Provide the [X, Y] coordinate of the cell's center where the given text is located.  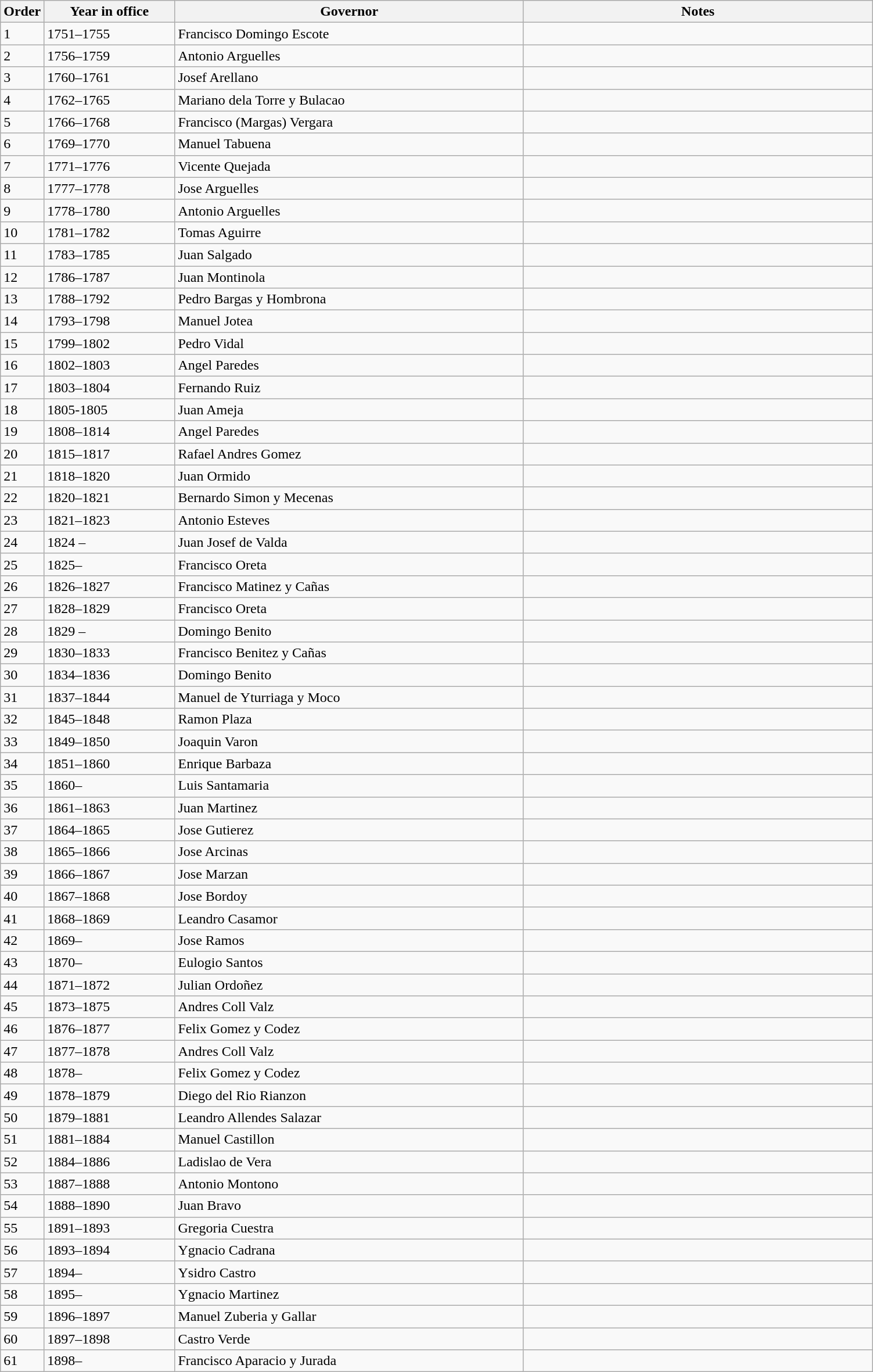
1876–1877 [109, 1029]
1802–1803 [109, 366]
Ygnacio Cadrana [349, 1250]
47 [22, 1051]
3 [22, 78]
31 [22, 697]
Manuel Tabuena [349, 144]
Juan Montinola [349, 277]
44 [22, 985]
Gregoria Cuestra [349, 1228]
1760–1761 [109, 78]
26 [22, 586]
Joaquin Varon [349, 741]
Francisco Matinez y Cañas [349, 586]
Ramon Plaza [349, 719]
Luis Santamaria [349, 786]
1788–1792 [109, 299]
48 [22, 1073]
1884–1886 [109, 1162]
12 [22, 277]
Order [22, 12]
39 [22, 874]
2 [22, 56]
Manuel Castillon [349, 1140]
1769–1770 [109, 144]
Jose Arcinas [349, 852]
43 [22, 962]
1868–1869 [109, 918]
1837–1844 [109, 697]
Tomas Aguirre [349, 232]
Leandro Allendes Salazar [349, 1117]
46 [22, 1029]
1898– [109, 1361]
Josef Arellano [349, 78]
58 [22, 1294]
8 [22, 188]
Francisco Benitez y Cañas [349, 653]
42 [22, 940]
Jose Marzan [349, 874]
10 [22, 232]
41 [22, 918]
56 [22, 1250]
6 [22, 144]
Bernardo Simon y Mecenas [349, 498]
1864–1865 [109, 830]
Diego del Rio Rianzon [349, 1095]
Mariano dela Torre y Bulacao [349, 100]
Pedro Vidal [349, 343]
1786–1787 [109, 277]
51 [22, 1140]
Juan Josef de Valda [349, 542]
1803–1804 [109, 388]
1845–1848 [109, 719]
34 [22, 764]
53 [22, 1184]
1 [22, 34]
1870– [109, 962]
7 [22, 166]
18 [22, 410]
Juan Ormido [349, 476]
1873–1875 [109, 1007]
35 [22, 786]
1781–1782 [109, 232]
50 [22, 1117]
Jose Ramos [349, 940]
38 [22, 852]
1896–1897 [109, 1316]
11 [22, 255]
1888–1890 [109, 1206]
1865–1866 [109, 852]
55 [22, 1228]
21 [22, 476]
1891–1893 [109, 1228]
28 [22, 631]
20 [22, 454]
1866–1867 [109, 874]
Juan Ameja [349, 410]
1751–1755 [109, 34]
40 [22, 896]
1893–1894 [109, 1250]
Francisco Aparacio y Jurada [349, 1361]
5 [22, 122]
Francisco (Margas) Vergara [349, 122]
1805-1805 [109, 410]
1830–1833 [109, 653]
Governor [349, 12]
1895– [109, 1294]
25 [22, 564]
13 [22, 299]
Eulogio Santos [349, 962]
1879–1881 [109, 1117]
1799–1802 [109, 343]
1881–1884 [109, 1140]
1887–1888 [109, 1184]
17 [22, 388]
1825– [109, 564]
1869– [109, 940]
Year in office [109, 12]
Antonio Esteves [349, 520]
1826–1827 [109, 586]
23 [22, 520]
19 [22, 432]
1778–1780 [109, 210]
1783–1785 [109, 255]
Fernando Ruiz [349, 388]
1829 – [109, 631]
1766–1768 [109, 122]
Ysidro Castro [349, 1272]
1820–1821 [109, 498]
37 [22, 830]
60 [22, 1338]
Jose Arguelles [349, 188]
Leandro Casamor [349, 918]
1894– [109, 1272]
27 [22, 608]
30 [22, 675]
Vicente Quejada [349, 166]
Jose Gutierez [349, 830]
Juan Bravo [349, 1206]
Julian Ordoñez [349, 985]
Rafael Andres Gomez [349, 454]
1834–1836 [109, 675]
32 [22, 719]
Jose Bordoy [349, 896]
14 [22, 321]
Pedro Bargas y Hombrona [349, 299]
1828–1829 [109, 608]
1756–1759 [109, 56]
1771–1776 [109, 166]
16 [22, 366]
1897–1898 [109, 1338]
52 [22, 1162]
45 [22, 1007]
1877–1878 [109, 1051]
Ladislao de Vera [349, 1162]
Antonio Montono [349, 1184]
1878–1879 [109, 1095]
Notes [698, 12]
54 [22, 1206]
1821–1823 [109, 520]
1762–1765 [109, 100]
1793–1798 [109, 321]
33 [22, 741]
1849–1850 [109, 741]
Manuel Jotea [349, 321]
Castro Verde [349, 1338]
Juan Martinez [349, 808]
Ygnacio Martinez [349, 1294]
Manuel Zuberia y Gallar [349, 1316]
29 [22, 653]
1867–1868 [109, 896]
1808–1814 [109, 432]
61 [22, 1361]
15 [22, 343]
1860– [109, 786]
57 [22, 1272]
1824 – [109, 542]
1818–1820 [109, 476]
1878– [109, 1073]
1815–1817 [109, 454]
49 [22, 1095]
9 [22, 210]
Francisco Domingo Escote [349, 34]
Manuel de Yturriaga y Moco [349, 697]
Enrique Barbaza [349, 764]
22 [22, 498]
1851–1860 [109, 764]
1777–1778 [109, 188]
1871–1872 [109, 985]
Juan Salgado [349, 255]
24 [22, 542]
36 [22, 808]
1861–1863 [109, 808]
4 [22, 100]
59 [22, 1316]
